Extract the (x, y) coordinate from the center of the cell holding the provided text.  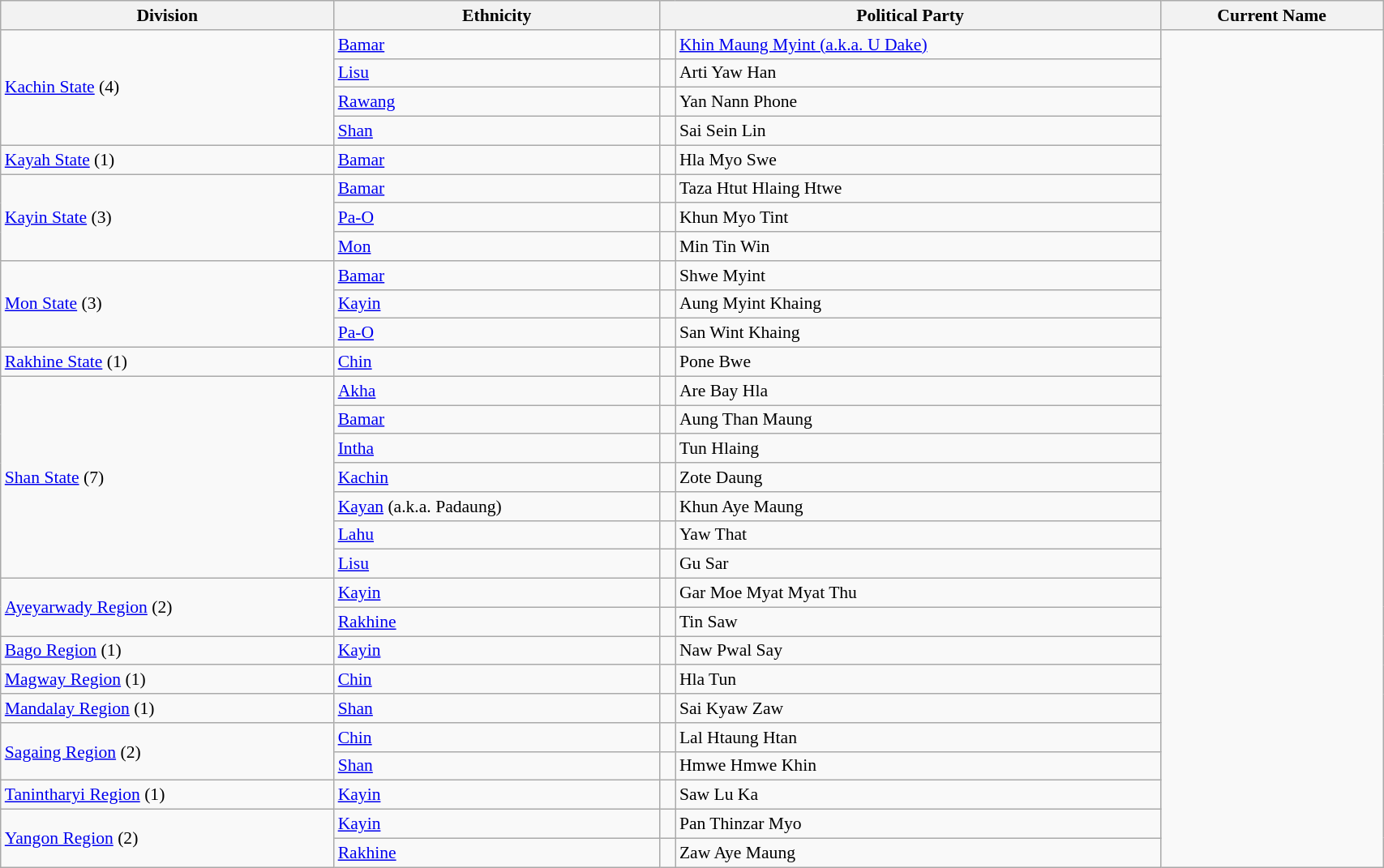
Tun Hlaing (918, 449)
Aung Myint Khaing (918, 304)
Sai Kyaw Zaw (918, 708)
Mandalay Region (1) (167, 708)
Lahu (497, 535)
Khin Maung Myint (a.k.a. U Dake) (918, 45)
Gu Sar (918, 564)
Gar Moe Myat Myat Thu (918, 593)
Pan Thinzar Myo (918, 824)
Rawang (497, 102)
San Wint Khaing (918, 333)
Kayan (a.k.a. Padaung) (497, 507)
Ethnicity (497, 15)
Arti Yaw Han (918, 73)
Shwe Myint (918, 276)
Shan State (7) (167, 477)
Tin Saw (918, 622)
Lal Htaung Htan (918, 738)
Yangon Region (2) (167, 838)
Sagaing Region (2) (167, 752)
Aung Than Maung (918, 420)
Mon (497, 246)
Pone Bwe (918, 362)
Kachin (497, 477)
Yan Nann Phone (918, 102)
Kachin State (4) (167, 88)
Current Name (1271, 15)
Taza Htut Hlaing Htwe (918, 189)
Intha (497, 449)
Are Bay Hla (918, 391)
Khun Aye Maung (918, 507)
Bago Region (1) (167, 651)
Yaw That (918, 535)
Sai Sein Lin (918, 131)
Zote Daung (918, 477)
Saw Lu Ka (918, 795)
Hmwe Hmwe Khin (918, 766)
Ayeyarwady Region (2) (167, 608)
Kayah State (1) (167, 160)
Kayin State (3) (167, 217)
Akha (497, 391)
Magway Region (1) (167, 680)
Tanintharyi Region (1) (167, 795)
Naw Pwal Say (918, 651)
Division (167, 15)
Khun Myo Tint (918, 218)
Hla Tun (918, 680)
Mon State (3) (167, 305)
Hla Myo Swe (918, 160)
Min Tin Win (918, 246)
Rakhine State (1) (167, 362)
Political Party (911, 15)
Zaw Aye Maung (918, 853)
